Identify which cell holds the provided text, then report its [X, Y] central coordinate. 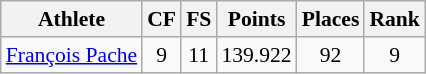
François Pache [72, 55]
Points [256, 19]
11 [198, 55]
FS [198, 19]
92 [331, 55]
139.922 [256, 55]
Rank [394, 19]
Places [331, 19]
CF [162, 19]
Athlete [72, 19]
